Return [x, y] of the center of cell containing provided text 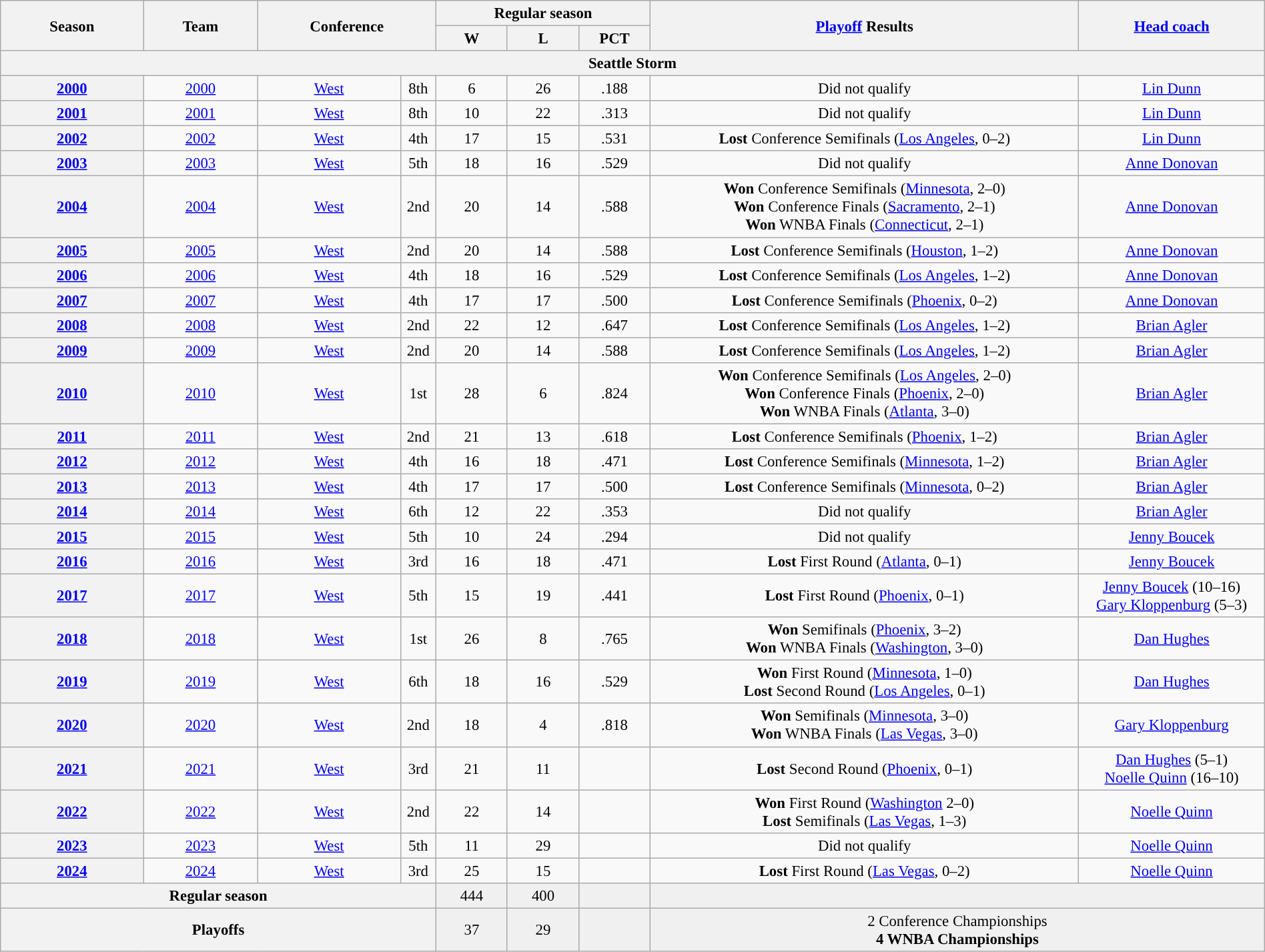
Lost Second Round (Phoenix, 0–1) [865, 769]
8 [543, 639]
Team [200, 25]
Playoff Results [865, 25]
28 [471, 394]
19 [543, 596]
L [543, 39]
Lost Conference Semifinals (Minnesota, 1–2) [865, 462]
.294 [615, 537]
25 [471, 871]
.531 [615, 139]
Won Conference Semifinals (Los Angeles, 2–0)Won Conference Finals (Phoenix, 2–0)Won WNBA Finals (Atlanta, 3–0) [865, 394]
.647 [615, 325]
Lost Conference Semifinals (Phoenix, 0–2) [865, 300]
Won Semifinals (Minnesota, 3–0) Won WNBA Finals (Las Vegas, 3–0) [865, 726]
Lost Conference Semifinals (Phoenix, 1–2) [865, 436]
Seattle Storm [632, 63]
.765 [615, 639]
Season [72, 25]
444 [471, 896]
Lost Conference Semifinals (Minnesota, 0–2) [865, 486]
.188 [615, 89]
Lost First Round (Las Vegas, 0–2) [865, 871]
.353 [615, 512]
Lost Conference Semifinals (Los Angeles, 0–2) [865, 139]
Lost Conference Semifinals (Houston, 1–2) [865, 250]
Playoffs [219, 930]
13 [543, 436]
Lost First Round (Atlanta, 0–1) [865, 562]
37 [471, 930]
Gary Kloppenburg [1172, 726]
Won First Round (Minnesota, 1–0)Lost Second Round (Los Angeles, 0–1) [865, 682]
Head coach [1172, 25]
Won First Round (Washington 2–0)Lost Semifinals (Las Vegas, 1–3) [865, 811]
4 [543, 726]
Won Semifinals (Phoenix, 3–2) Won WNBA Finals (Washington, 3–0) [865, 639]
W [471, 39]
.824 [615, 394]
Jenny Boucek (10–16)Gary Kloppenburg (5–3) [1172, 596]
Dan Hughes (5–1)Noelle Quinn (16–10) [1172, 769]
.618 [615, 436]
Conference [347, 25]
.818 [615, 726]
400 [543, 896]
24 [543, 537]
.441 [615, 596]
2 Conference Championships4 WNBA Championships [958, 930]
Lost First Round (Phoenix, 0–1) [865, 596]
Won Conference Semifinals (Minnesota, 2–0)Won Conference Finals (Sacramento, 2–1)Won WNBA Finals (Connecticut, 2–1) [865, 207]
PCT [615, 39]
.313 [615, 113]
